Identify which cell holds the provided text, then report its (x, y) central coordinate. 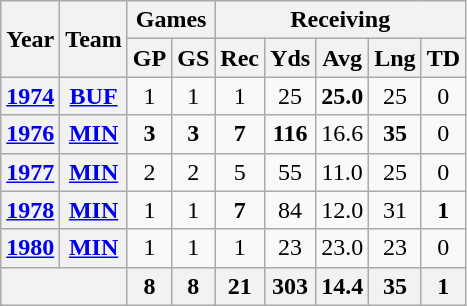
1976 (30, 134)
GP (149, 58)
116 (290, 134)
5 (240, 172)
21 (240, 286)
Games (170, 20)
Avg (342, 58)
Rec (240, 58)
Yds (290, 58)
84 (290, 210)
25.0 (342, 96)
303 (290, 286)
11.0 (342, 172)
55 (290, 172)
TD (443, 58)
Receiving (340, 20)
23.0 (342, 248)
1974 (30, 96)
BUF (94, 96)
14.4 (342, 286)
16.6 (342, 134)
Lng (395, 58)
Team (94, 39)
12.0 (342, 210)
1980 (30, 248)
Year (30, 39)
GS (194, 58)
1977 (30, 172)
1978 (30, 210)
31 (395, 210)
